Identify which cell holds the provided text, then report its [x, y] central coordinate. 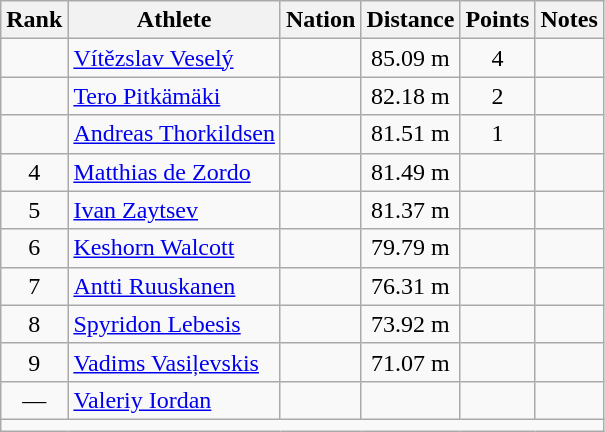
Antti Ruuskanen [174, 286]
76.31 m [410, 286]
Athlete [174, 20]
1 [498, 134]
2 [498, 96]
— [34, 400]
6 [34, 248]
Rank [34, 20]
82.18 m [410, 96]
Tero Pitkämäki [174, 96]
Keshorn Walcott [174, 248]
73.92 m [410, 324]
71.07 m [410, 362]
Matthias de Zordo [174, 172]
Notes [569, 20]
Ivan Zaytsev [174, 210]
79.79 m [410, 248]
85.09 m [410, 58]
8 [34, 324]
81.49 m [410, 172]
5 [34, 210]
81.51 m [410, 134]
Distance [410, 20]
Valeriy Iordan [174, 400]
Points [498, 20]
Vadims Vasiļevskis [174, 362]
Andreas Thorkildsen [174, 134]
Vítězslav Veselý [174, 58]
7 [34, 286]
81.37 m [410, 210]
9 [34, 362]
Nation [320, 20]
Spyridon Lebesis [174, 324]
